Return [x, y] of the center of cell containing provided text 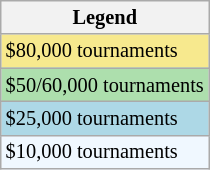
$50/60,000 tournaments [105, 85]
$25,000 tournaments [105, 118]
Legend [105, 17]
$10,000 tournaments [105, 152]
$80,000 tournaments [105, 51]
